Extract the [X, Y] coordinate from the center of the cell holding the provided text.  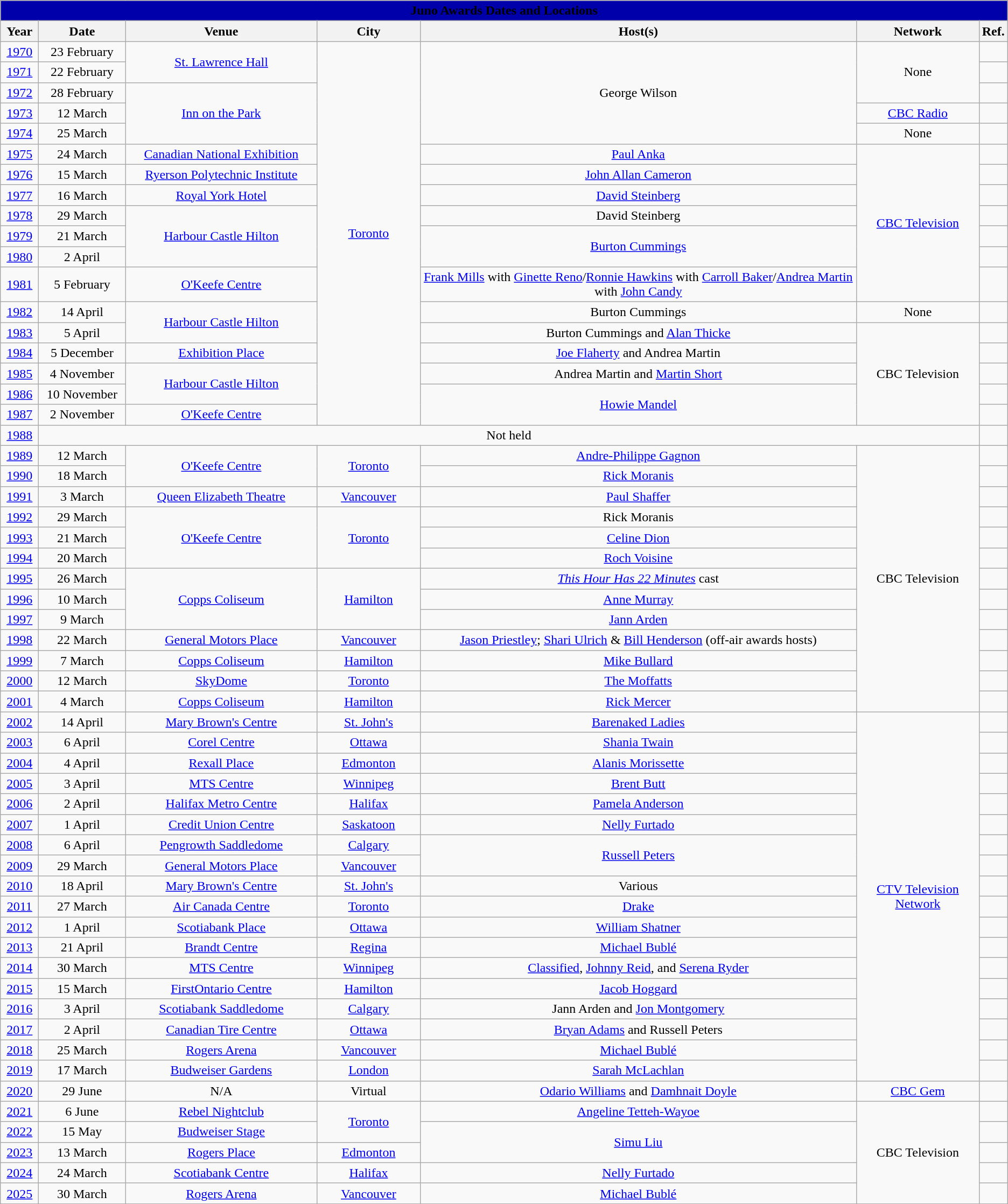
17 March [82, 1070]
Scotiabank Place [221, 927]
2010 [19, 886]
2008 [19, 845]
Date [82, 31]
2 November [82, 415]
2025 [19, 1193]
1999 [19, 661]
15 May [82, 1132]
2012 [19, 927]
St. Lawrence Hall [221, 62]
CTV Television Network [918, 896]
2009 [19, 865]
Rexall Place [221, 763]
1995 [19, 578]
2015 [19, 989]
2020 [19, 1091]
Brandt Centre [221, 948]
Host(s) [639, 31]
Bryan Adams and Russell Peters [639, 1030]
2022 [19, 1132]
1990 [19, 476]
SkyDome [221, 681]
1996 [19, 599]
This Hour Has 22 Minutes cast [639, 578]
1973 [19, 113]
City [368, 31]
Virtual [368, 1091]
Alanis Morissette [639, 763]
Budweiser Stage [221, 1132]
1975 [19, 154]
2000 [19, 681]
2016 [19, 1009]
Simu Liu [639, 1142]
George Wilson [639, 93]
22 March [82, 640]
1984 [19, 353]
Roch Voisine [639, 558]
23 February [82, 52]
Shania Twain [639, 743]
Credit Union Centre [221, 824]
Jann Arden and Jon Montgomery [639, 1009]
2023 [19, 1152]
Andrea Martin and Martin Short [639, 374]
Odario Williams and Damhnait Doyle [639, 1091]
10 March [82, 599]
21 April [82, 948]
Joe Flaherty and Andrea Martin [639, 353]
Exhibition Place [221, 353]
Scotiabank Centre [221, 1173]
29 June [82, 1091]
Angeline Tetteh-Wayoe [639, 1111]
Ref. [993, 31]
Rick Mercer [639, 702]
1992 [19, 517]
1988 [19, 435]
2017 [19, 1030]
3 March [82, 496]
2014 [19, 968]
Corel Centre [221, 743]
Pengrowth Saddledome [221, 845]
1994 [19, 558]
1991 [19, 496]
1989 [19, 456]
1976 [19, 174]
2021 [19, 1111]
CBC Gem [918, 1091]
18 April [82, 886]
Not held [509, 435]
2002 [19, 722]
1983 [19, 333]
Frank Mills with Ginette Reno/Ronnie Hawkins with Carroll Baker/Andrea Martin with John Candy [639, 284]
Scotiabank Saddledome [221, 1009]
1985 [19, 374]
16 March [82, 195]
Various [639, 886]
2024 [19, 1173]
Paul Anka [639, 154]
FirstOntario Centre [221, 989]
1986 [19, 394]
Barenaked Ladies [639, 722]
Budweiser Gardens [221, 1070]
2011 [19, 906]
1980 [19, 257]
1982 [19, 312]
Canadian National Exhibition [221, 154]
Brent Butt [639, 783]
5 April [82, 333]
Rebel Nightclub [221, 1111]
5 February [82, 284]
Network [918, 31]
Jacob Hoggard [639, 989]
22 February [82, 72]
1997 [19, 620]
18 March [82, 476]
28 February [82, 93]
2013 [19, 948]
4 March [82, 702]
Sarah McLachlan [639, 1070]
1998 [19, 640]
Howie Mandel [639, 404]
2003 [19, 743]
Ryerson Polytechnic Institute [221, 174]
2006 [19, 804]
Halifax Metro Centre [221, 804]
Regina [368, 948]
Burton Cummings and Alan Thicke [639, 333]
Jason Priestley; Shari Ulrich & Bill Henderson (off-air awards hosts) [639, 640]
2019 [19, 1070]
9 March [82, 620]
13 March [82, 1152]
Classified, Johnny Reid, and Serena Ryder [639, 968]
27 March [82, 906]
7 March [82, 661]
Juno Awards Dates and Locations [504, 11]
1974 [19, 134]
4 April [82, 763]
6 June [82, 1111]
Paul Shaffer [639, 496]
Air Canada Centre [221, 906]
20 March [82, 558]
Rogers Place [221, 1152]
Russell Peters [639, 855]
Celine Dion [639, 537]
Saskatoon [368, 824]
Drake [639, 906]
The Moffatts [639, 681]
1978 [19, 215]
5 December [82, 353]
1977 [19, 195]
Year [19, 31]
10 November [82, 394]
Mike Bullard [639, 661]
Venue [221, 31]
London [368, 1070]
2005 [19, 783]
Inn on the Park [221, 113]
Pamela Anderson [639, 804]
1993 [19, 537]
1981 [19, 284]
1987 [19, 415]
N/A [221, 1091]
2001 [19, 702]
Andre-Philippe Gagnon [639, 456]
1970 [19, 52]
26 March [82, 578]
Jann Arden [639, 620]
2004 [19, 763]
Anne Murray [639, 599]
1972 [19, 93]
4 November [82, 374]
Canadian Tire Centre [221, 1030]
Royal York Hotel [221, 195]
William Shatner [639, 927]
1971 [19, 72]
2018 [19, 1050]
CBC Radio [918, 113]
John Allan Cameron [639, 174]
1979 [19, 236]
2007 [19, 824]
Queen Elizabeth Theatre [221, 496]
